Locate the cell with the specified text and output its [x, y] center coordinate. 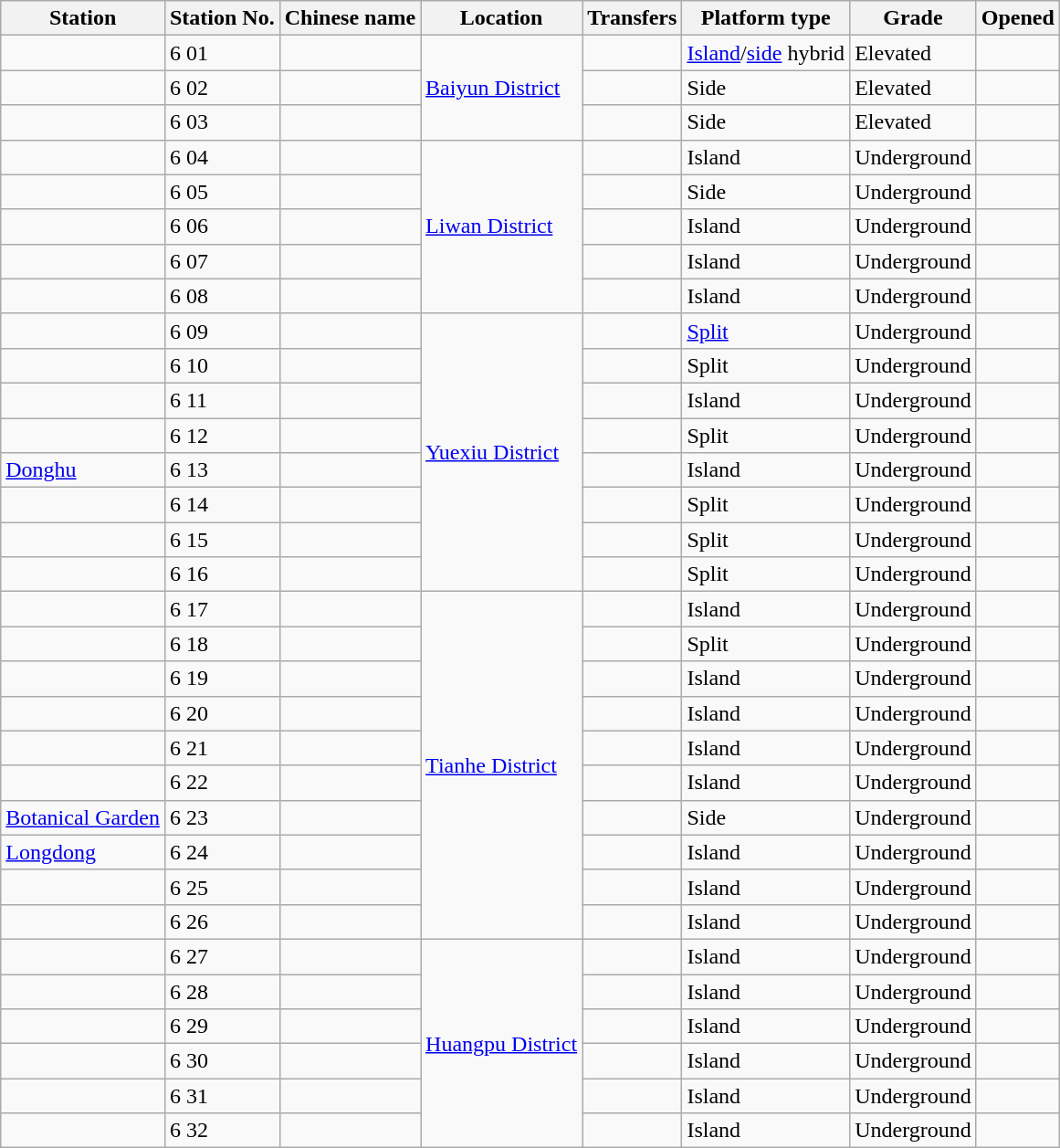
6 01 [222, 53]
6 02 [222, 88]
Longdong [83, 852]
6 10 [222, 365]
6 05 [222, 192]
Platform type [766, 18]
6 21 [222, 748]
6 30 [222, 1061]
Station No. [222, 18]
Botanical Garden [83, 817]
6 28 [222, 991]
6 03 [222, 122]
6 20 [222, 713]
6 25 [222, 887]
Yuexiu District [502, 452]
6 22 [222, 783]
6 29 [222, 1027]
6 17 [222, 609]
6 12 [222, 436]
6 11 [222, 400]
6 13 [222, 470]
Station [83, 18]
Liwan District [502, 226]
6 07 [222, 261]
6 32 [222, 1131]
6 19 [222, 679]
6 31 [222, 1096]
6 24 [222, 852]
6 16 [222, 574]
Transfers [632, 18]
Huangpu District [502, 1043]
6 18 [222, 644]
Baiyun District [502, 88]
6 06 [222, 226]
Island/side hybrid [766, 53]
6 23 [222, 817]
6 04 [222, 157]
6 15 [222, 540]
6 08 [222, 296]
6 26 [222, 922]
6 14 [222, 505]
6 27 [222, 956]
Opened [1017, 18]
Location [502, 18]
Grade [913, 18]
Chinese name [350, 18]
Tianhe District [502, 765]
Donghu [83, 470]
6 09 [222, 331]
